Find where the given text appears and provide that cell's center as [x, y] coordinate. 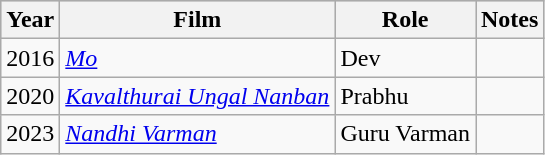
Mo [198, 58]
Nandhi Varman [198, 134]
Year [30, 20]
2016 [30, 58]
2020 [30, 96]
2023 [30, 134]
Prabhu [406, 96]
Kavalthurai Ungal Nanban [198, 96]
Guru Varman [406, 134]
Role [406, 20]
Film [198, 20]
Dev [406, 58]
Notes [510, 20]
